Detect which cell encompasses the target text, then output its [x, y] center coordinate. 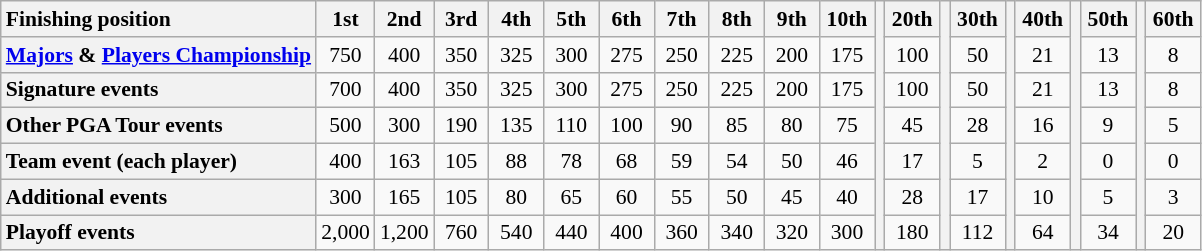
7th [682, 19]
90 [682, 126]
64 [1042, 233]
16 [1042, 126]
68 [626, 162]
3 [1174, 197]
Signature events [158, 90]
180 [912, 233]
1st [346, 19]
20 [1174, 233]
112 [978, 233]
60th [1174, 19]
340 [736, 233]
10 [1042, 197]
760 [462, 233]
320 [792, 233]
78 [572, 162]
46 [846, 162]
65 [572, 197]
Other PGA Tour events [158, 126]
700 [346, 90]
1,200 [404, 233]
Finishing position [158, 19]
60 [626, 197]
5th [572, 19]
Majors & Players Championship [158, 55]
135 [516, 126]
110 [572, 126]
40th [1042, 19]
165 [404, 197]
30th [978, 19]
75 [846, 126]
55 [682, 197]
500 [346, 126]
Team event (each player) [158, 162]
9 [1108, 126]
360 [682, 233]
2,000 [346, 233]
34 [1108, 233]
50th [1108, 19]
85 [736, 126]
9th [792, 19]
440 [572, 233]
54 [736, 162]
6th [626, 19]
540 [516, 233]
3rd [462, 19]
163 [404, 162]
190 [462, 126]
59 [682, 162]
2nd [404, 19]
10th [846, 19]
750 [346, 55]
Playoff events [158, 233]
Additional events [158, 197]
4th [516, 19]
20th [912, 19]
40 [846, 197]
2 [1042, 162]
88 [516, 162]
8th [736, 19]
